Pinpoint the cell where the given text exists, returning its [X, Y] midpoint coordinate. 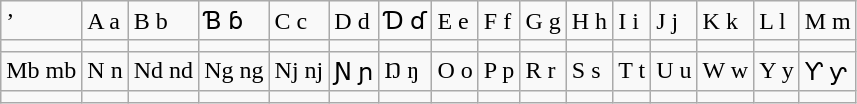
J j [674, 21]
M m [828, 21]
D d [354, 21]
Ŋ ŋ [406, 71]
Ɗ ɗ [406, 21]
R r [543, 71]
K k [726, 21]
T t [632, 71]
G g [543, 21]
I i [632, 21]
F f [499, 21]
L l [777, 21]
U u [674, 71]
N n [105, 71]
’ [42, 21]
A a [105, 21]
Ƴ ƴ [828, 71]
B b [163, 21]
Ɓ ɓ [234, 21]
Nd nd [163, 71]
C c [299, 21]
S s [589, 71]
Mb mb [42, 71]
Nj nj [299, 71]
H h [589, 21]
P p [499, 71]
Y y [777, 71]
E e [455, 21]
Ɲ ɲ [354, 71]
W w [726, 71]
O o [455, 71]
Ng ng [234, 71]
